Detect which cell encompasses the target text, then output its (X, Y) center coordinate. 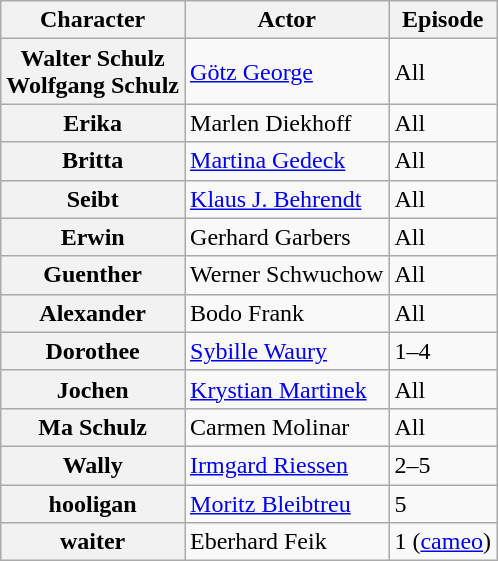
Erwin (93, 237)
Martina Gedeck (287, 161)
Guenther (93, 275)
Götz George (287, 72)
1–4 (443, 351)
Klaus J. Behrendt (287, 199)
Irmgard Riessen (287, 465)
Actor (287, 20)
Ma Schulz (93, 427)
Carmen Molinar (287, 427)
Seibt (93, 199)
5 (443, 503)
2–5 (443, 465)
Britta (93, 161)
Krystian Martinek (287, 389)
Moritz Bleibtreu (287, 503)
Wally (93, 465)
Bodo Frank (287, 313)
Marlen Diekhoff (287, 123)
Walter Schulz Wolfgang Schulz (93, 72)
Episode (443, 20)
Sybille Waury (287, 351)
hooligan (93, 503)
1 (cameo) (443, 542)
Dorothee (93, 351)
Alexander (93, 313)
Eberhard Feik (287, 542)
Gerhard Garbers (287, 237)
Jochen (93, 389)
Werner Schwuchow (287, 275)
Character (93, 20)
Erika (93, 123)
waiter (93, 542)
